Determine the (X, Y) coordinate at the center of the cell enclosing the given text.  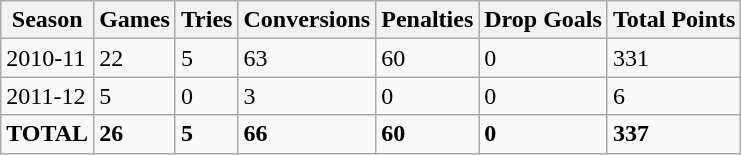
2010-11 (48, 58)
6 (674, 96)
26 (135, 134)
TOTAL (48, 134)
2011-12 (48, 96)
Games (135, 20)
22 (135, 58)
337 (674, 134)
3 (307, 96)
331 (674, 58)
Total Points (674, 20)
Season (48, 20)
Conversions (307, 20)
66 (307, 134)
Penalties (428, 20)
63 (307, 58)
Drop Goals (544, 20)
Tries (206, 20)
